Provide the [X, Y] coordinate of the cell's center where the given text is located.  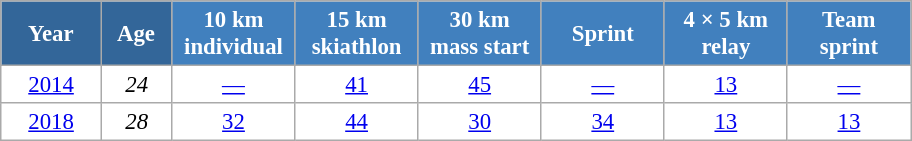
15 km skiathlon [356, 34]
Sprint [602, 34]
28 [136, 122]
Age [136, 34]
45 [480, 85]
4 × 5 km relay [726, 34]
34 [602, 122]
24 [136, 85]
32 [234, 122]
2014 [52, 85]
2018 [52, 122]
Team sprint [848, 34]
30 [480, 122]
10 km individual [234, 34]
30 km mass start [480, 34]
Year [52, 34]
41 [356, 85]
44 [356, 122]
